Locate the cell with the specified text and output its [x, y] center coordinate. 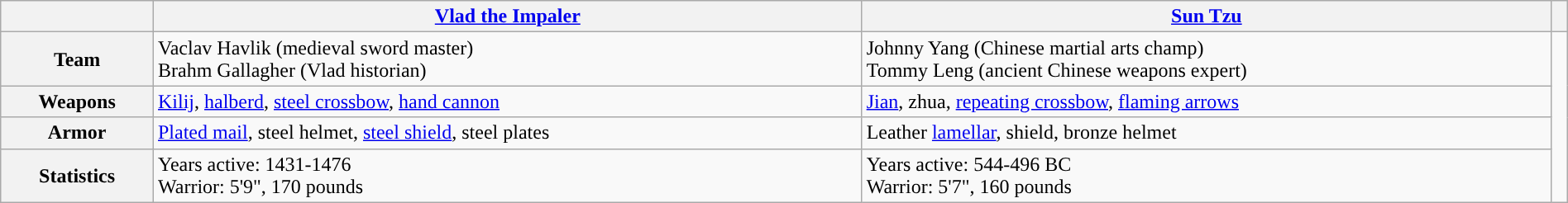
Team [78, 59]
Statistics [78, 175]
Armor [78, 133]
Kilij, halberd, steel crossbow, hand cannon [508, 101]
Vlad the Impaler [508, 17]
Plated mail, steel helmet, steel shield, steel plates [508, 133]
Years active: 1431-1476Warrior: 5'9", 170 pounds [508, 175]
Years active: 544-496 BCWarrior: 5'7", 160 pounds [1207, 175]
Leather lamellar, shield, bronze helmet [1207, 133]
Sun Tzu [1207, 17]
Jian, zhua, repeating crossbow, flaming arrows [1207, 101]
Vaclav Havlik (medieval sword master)Brahm Gallagher (Vlad historian) [508, 59]
Johnny Yang (Chinese martial arts champ)Tommy Leng (ancient Chinese weapons expert) [1207, 59]
Weapons [78, 101]
